From the cell containing the given text, extract its center point as [X, Y] coordinate. 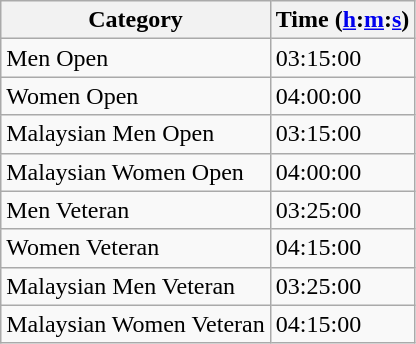
Malaysian Women Veteran [136, 324]
Women Open [136, 96]
Malaysian Women Open [136, 172]
Time (h:m:s) [342, 20]
Malaysian Men Veteran [136, 286]
Men Open [136, 58]
Women Veteran [136, 248]
Men Veteran [136, 210]
Category [136, 20]
Malaysian Men Open [136, 134]
